Scan for the cell matching the given text and deliver its [x, y] coordinate at center. 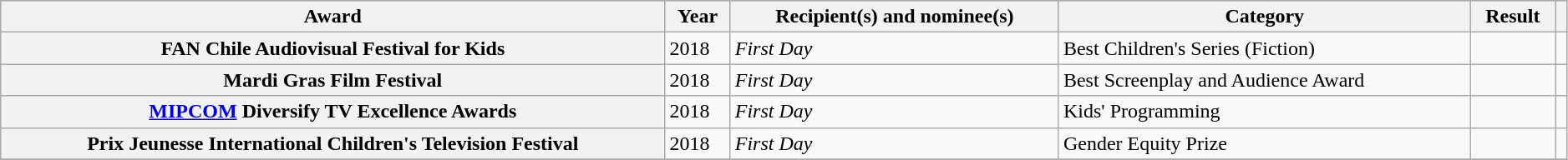
Prix Jeunesse International Children's Television Festival [332, 143]
Result [1512, 17]
Category [1265, 17]
Best Screenplay and Audience Award [1265, 80]
Year [698, 17]
Award [332, 17]
Recipient(s) and nominee(s) [894, 17]
Gender Equity Prize [1265, 143]
Mardi Gras Film Festival [332, 80]
MIPCOM Diversify TV Excellence Awards [332, 112]
FAN Chile Audiovisual Festival for Kids [332, 48]
Best Children's Series (Fiction) [1265, 48]
Kids' Programming [1265, 112]
